Search for the cell housing the specified text and yield its [X, Y] center coordinate. 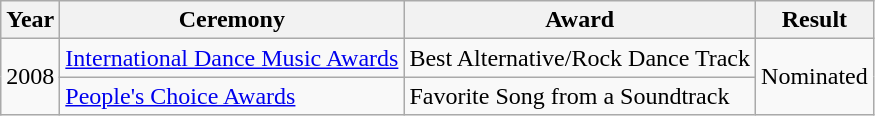
Favorite Song from a Soundtrack [580, 96]
Nominated [815, 77]
Best Alternative/Rock Dance Track [580, 58]
International Dance Music Awards [232, 58]
2008 [30, 77]
Ceremony [232, 20]
People's Choice Awards [232, 96]
Award [580, 20]
Year [30, 20]
Result [815, 20]
